Output the (x, y) coordinate of the center of the cell containing the given text.  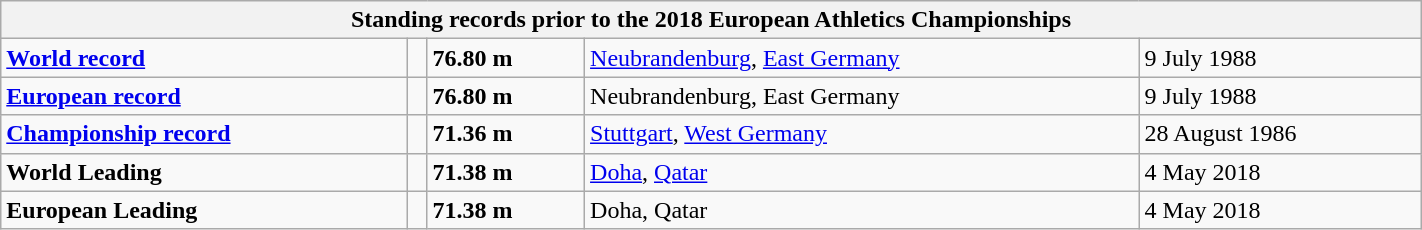
European record (204, 96)
World record (204, 58)
World Leading (204, 172)
28 August 1986 (1280, 134)
71.36 m (506, 134)
Stuttgart, West Germany (862, 134)
European Leading (204, 210)
Championship record (204, 134)
Standing records prior to the 2018 European Athletics Championships (711, 20)
